Capture the cell that displays the provided text and extract its (X, Y) central coordinate. 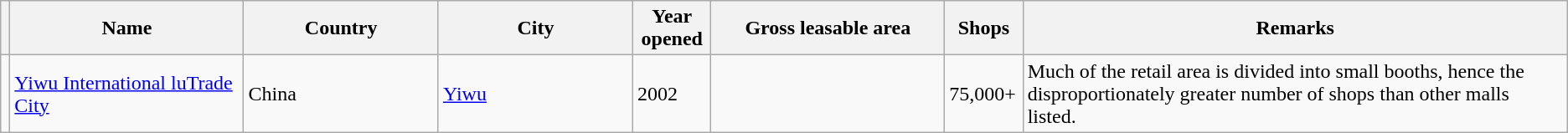
Remarks (1295, 28)
Yiwu (535, 94)
75,000+ (983, 94)
Country (341, 28)
Much of the retail area is divided into small booths, hence the disproportionately greater number of shops than other malls listed. (1295, 94)
Year opened (672, 28)
Shops (983, 28)
2002 (672, 94)
China (341, 94)
Yiwu International luTrade City (127, 94)
Gross leasable area (828, 28)
Name (127, 28)
City (535, 28)
